Search for the cell housing the specified text and yield its [x, y] center coordinate. 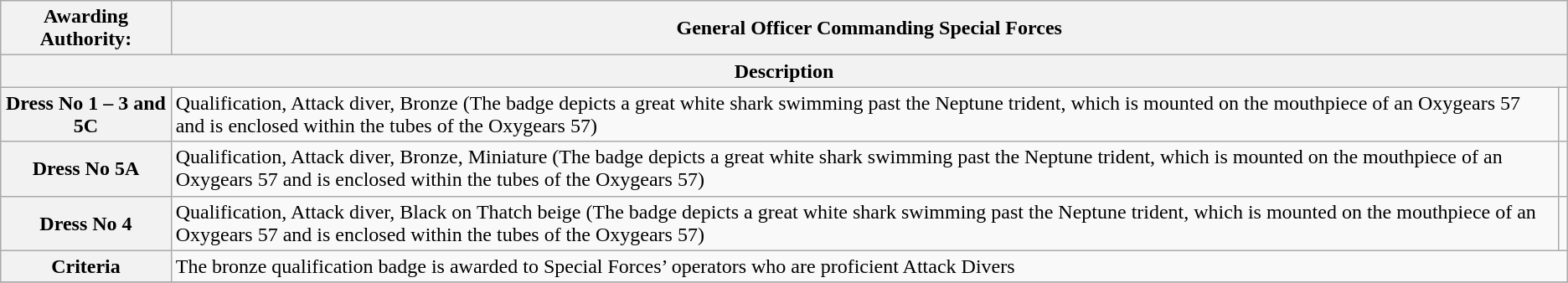
Dress No 1 – 3 and 5C [85, 114]
General Officer Commanding Special Forces [869, 28]
Description [784, 71]
Awarding Authority: [85, 28]
The bronze qualification badge is awarded to Special Forces’ operators who are proficient Attack Divers [869, 266]
Dress No 5A [85, 169]
Criteria [85, 266]
Dress No 4 [85, 223]
